Capture the cell that displays the provided text and extract its [x, y] central coordinate. 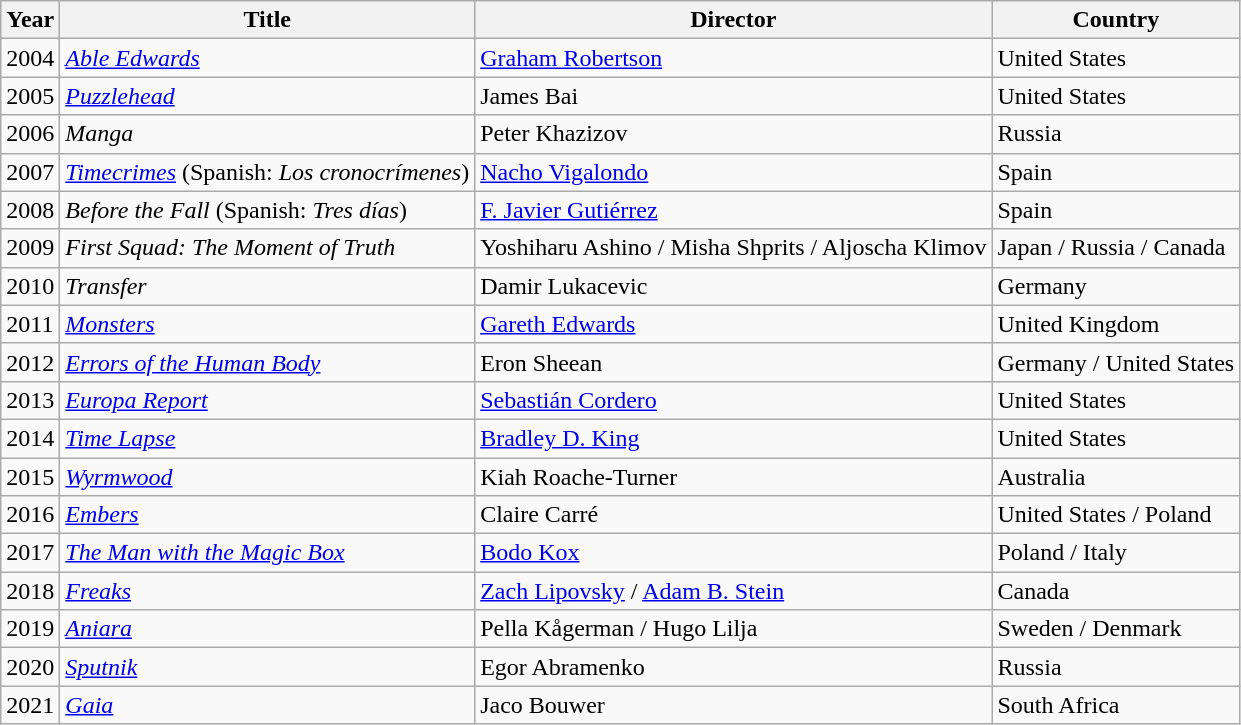
South Africa [1116, 705]
Egor Abramenko [734, 667]
James Bai [734, 96]
Sweden / Denmark [1116, 629]
Germany / United States [1116, 362]
2015 [30, 477]
Timecrimes (Spanish: Los cronocrímenes) [268, 172]
Sebastián Cordero [734, 400]
Nacho Vigalondo [734, 172]
Embers [268, 515]
F. Javier Gutiérrez [734, 210]
2010 [30, 286]
2011 [30, 324]
First Squad: The Moment of Truth [268, 248]
2016 [30, 515]
Puzzlehead [268, 96]
Year [30, 20]
Time Lapse [268, 438]
2019 [30, 629]
Wyrmwood [268, 477]
Peter Khazizov [734, 134]
United States / Poland [1116, 515]
Bodo Kox [734, 553]
Canada [1116, 591]
Poland / Italy [1116, 553]
United Kingdom [1116, 324]
2005 [30, 96]
2006 [30, 134]
Title [268, 20]
Director [734, 20]
Transfer [268, 286]
Gareth Edwards [734, 324]
Freaks [268, 591]
Bradley D. King [734, 438]
Japan / Russia / Canada [1116, 248]
2014 [30, 438]
Germany [1116, 286]
2007 [30, 172]
Kiah Roache-Turner [734, 477]
Monsters [268, 324]
Before the Fall (Spanish: Tres días) [268, 210]
Errors of the Human Body [268, 362]
2013 [30, 400]
2017 [30, 553]
Europa Report [268, 400]
Pella Kågerman / Hugo Lilja [734, 629]
2021 [30, 705]
2018 [30, 591]
Country [1116, 20]
Graham Robertson [734, 58]
Aniara [268, 629]
Jaco Bouwer [734, 705]
2008 [30, 210]
Sputnik [268, 667]
2012 [30, 362]
Yoshiharu Ashino / Misha Shprits / Aljoscha Klimov [734, 248]
Damir Lukacevic [734, 286]
Zach Lipovsky / Adam B. Stein [734, 591]
Manga [268, 134]
2009 [30, 248]
Claire Carré [734, 515]
2004 [30, 58]
Eron Sheean [734, 362]
Gaia [268, 705]
2020 [30, 667]
Able Edwards [268, 58]
The Man with the Magic Box [268, 553]
Australia [1116, 477]
